Search for the cell housing the specified text and yield its (X, Y) center coordinate. 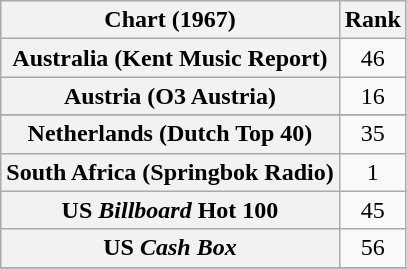
1 (372, 172)
56 (372, 248)
Austria (O3 Austria) (170, 96)
Chart (1967) (170, 20)
Rank (372, 20)
16 (372, 96)
45 (372, 210)
US Billboard Hot 100 (170, 210)
Netherlands (Dutch Top 40) (170, 134)
South Africa (Springbok Radio) (170, 172)
46 (372, 58)
35 (372, 134)
Australia (Kent Music Report) (170, 58)
US Cash Box (170, 248)
